Detect which cell encompasses the target text, then output its [x, y] center coordinate. 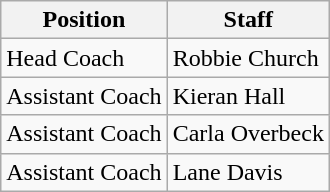
Head Coach [84, 58]
Kieran Hall [248, 96]
Staff [248, 20]
Lane Davis [248, 172]
Carla Overbeck [248, 134]
Robbie Church [248, 58]
Position [84, 20]
